Identify which cell holds the provided text, then report its [X, Y] central coordinate. 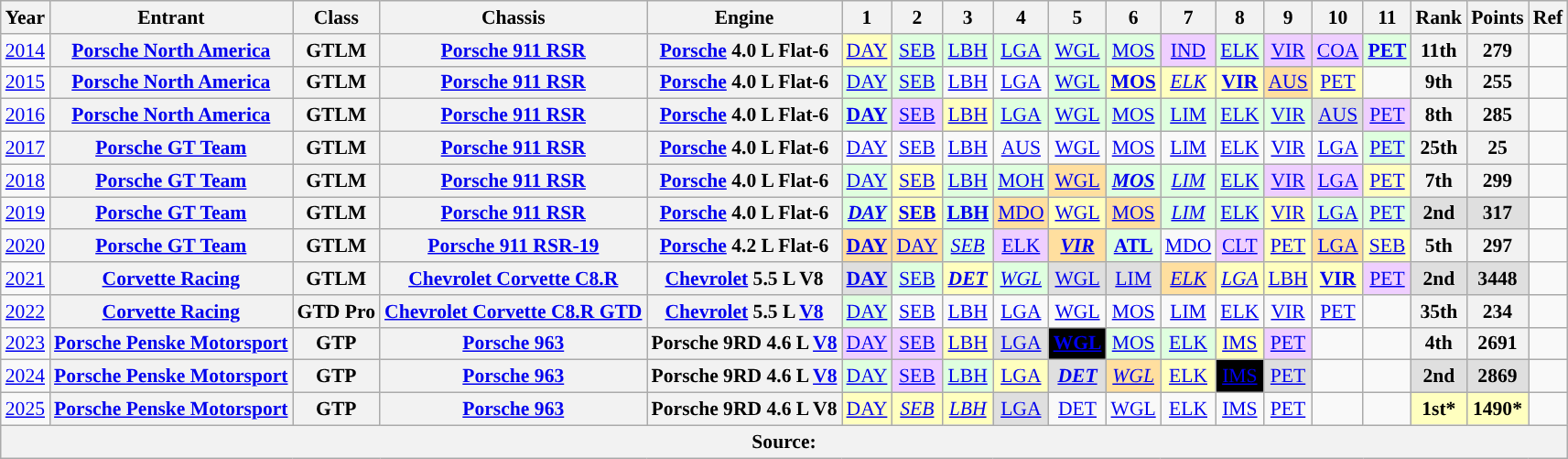
1490* [1498, 410]
CLT [1239, 246]
Points [1498, 17]
7 [1188, 17]
11 [1387, 17]
5th [1439, 246]
3 [968, 17]
4th [1439, 344]
279 [1498, 50]
2024 [26, 377]
Chevrolet Corvette C8.R [513, 279]
285 [1498, 115]
4 [1022, 17]
255 [1498, 82]
25 [1498, 148]
IND [1188, 50]
2023 [26, 344]
6 [1133, 17]
9 [1287, 17]
Engine [745, 17]
GTD Pro [337, 311]
2015 [26, 82]
299 [1498, 180]
1 [868, 17]
2025 [26, 410]
297 [1498, 246]
Source: [784, 442]
Porsche 4.2 L Flat-6 [745, 246]
317 [1498, 213]
3448 [1498, 279]
ATL [1133, 246]
2 [917, 17]
7th [1439, 180]
MOH [1022, 180]
Chevrolet Corvette C8.R GTD [513, 311]
Porsche 911 RSR-19 [513, 246]
Ref [1548, 17]
2016 [26, 115]
Chassis [513, 17]
35th [1439, 311]
2014 [26, 50]
8 [1239, 17]
234 [1498, 311]
2021 [26, 279]
Class [337, 17]
2018 [26, 180]
8th [1439, 115]
1st* [1439, 410]
Rank [1439, 17]
25th [1439, 148]
9th [1439, 82]
2020 [26, 246]
2019 [26, 213]
Year [26, 17]
11th [1439, 50]
Entrant [171, 17]
2022 [26, 311]
2017 [26, 148]
COA [1338, 50]
2869 [1498, 377]
10 [1338, 17]
5 [1078, 17]
2691 [1498, 344]
